Provide the (x, y) coordinate of the cell's center where the given text is located.  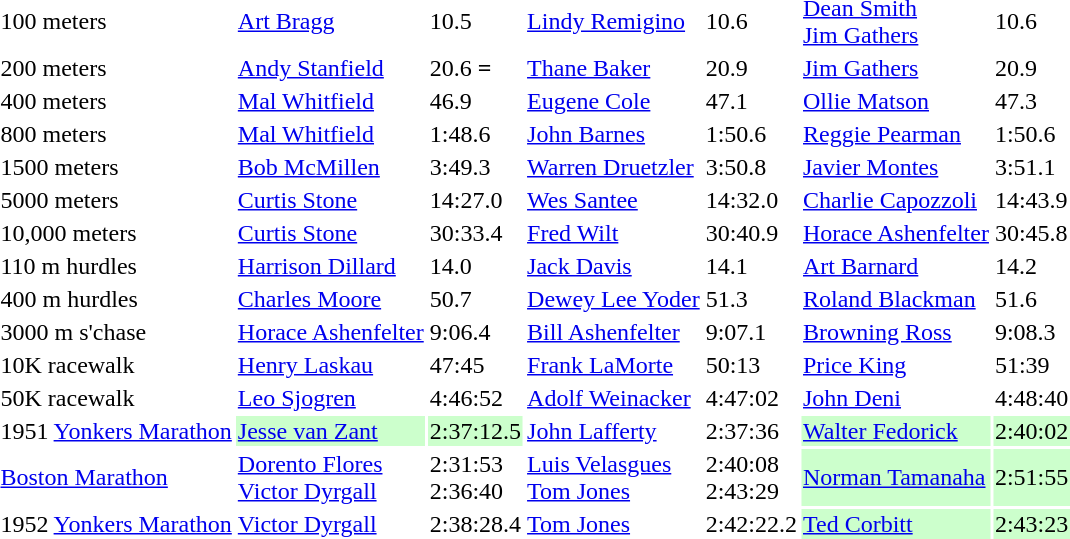
2:37:36 (751, 431)
50:13 (751, 365)
51:39 (1031, 365)
Art Barnard (896, 266)
51.3 (751, 299)
46.9 (475, 101)
3:50.8 (751, 167)
47:45 (475, 365)
2:43:23 (1031, 524)
30:45.8 (1031, 233)
Browning Ross (896, 332)
Tom Jones (614, 524)
30:33.4 (475, 233)
Jack Davis (614, 266)
Luis Velasgues Tom Jones (614, 478)
Javier Montes (896, 167)
Walter Fedorick (896, 431)
Victor Dyrgall (330, 524)
50.7 (475, 299)
Ted Corbitt (896, 524)
Leo Sjogren (330, 398)
Adolf Weinacker (614, 398)
47.3 (1031, 101)
14.1 (751, 266)
3:51.1 (1031, 167)
14:43.9 (1031, 200)
Jesse van Zant (330, 431)
4:48:40 (1031, 398)
2:40:082:43:29 (751, 478)
20.6 = (475, 68)
2:51:55 (1031, 478)
30:40.9 (751, 233)
2:31:532:36:40 (475, 478)
John Lafferty (614, 431)
Dewey Lee Yoder (614, 299)
Reggie Pearman (896, 134)
Jim Gathers (896, 68)
John Deni (896, 398)
2:37:12.5 (475, 431)
Ollie Matson (896, 101)
2:38:28.4 (475, 524)
Thane Baker (614, 68)
Harrison Dillard (330, 266)
John Barnes (614, 134)
4:47:02 (751, 398)
9:07.1 (751, 332)
Frank LaMorte (614, 365)
Henry Laskau (330, 365)
Roland Blackman (896, 299)
Charlie Capozzoli (896, 200)
14.0 (475, 266)
51.6 (1031, 299)
Warren Druetzler (614, 167)
Andy Stanfield (330, 68)
47.1 (751, 101)
9:06.4 (475, 332)
Bob McMillen (330, 167)
14:32.0 (751, 200)
9:08.3 (1031, 332)
Norman Tamanaha (896, 478)
14:27.0 (475, 200)
3:49.3 (475, 167)
Fred Wilt (614, 233)
Wes Santee (614, 200)
1:48.6 (475, 134)
Bill Ashenfelter (614, 332)
Eugene Cole (614, 101)
2:40:02 (1031, 431)
Charles Moore (330, 299)
14.2 (1031, 266)
Price King (896, 365)
Dorento Flores Victor Dyrgall (330, 478)
4:46:52 (475, 398)
2:42:22.2 (751, 524)
